Extract the (x, y) coordinate from the center of the cell holding the provided text.  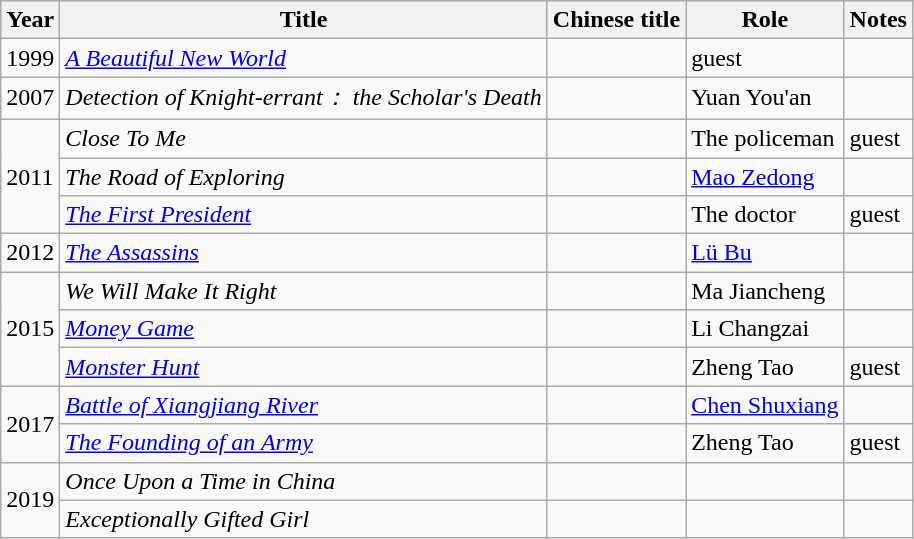
The Assassins (304, 253)
Mao Zedong (765, 177)
A Beautiful New World (304, 58)
Role (765, 20)
We Will Make It Right (304, 291)
2011 (30, 176)
Notes (878, 20)
Close To Me (304, 138)
Yuan You'an (765, 98)
2007 (30, 98)
Li Changzai (765, 329)
Money Game (304, 329)
Exceptionally Gifted Girl (304, 519)
Year (30, 20)
Monster Hunt (304, 367)
Lü Bu (765, 253)
Title (304, 20)
The First President (304, 215)
Battle of Xiangjiang River (304, 405)
The policeman (765, 138)
The Road of Exploring (304, 177)
Detection of Knight-errant： the Scholar's Death (304, 98)
2019 (30, 500)
Once Upon a Time in China (304, 481)
1999 (30, 58)
The Founding of an Army (304, 443)
Chen Shuxiang (765, 405)
2012 (30, 253)
The doctor (765, 215)
Chinese title (616, 20)
2015 (30, 329)
Ma Jiancheng (765, 291)
2017 (30, 424)
